Identify which cell holds the provided text, then report its [x, y] central coordinate. 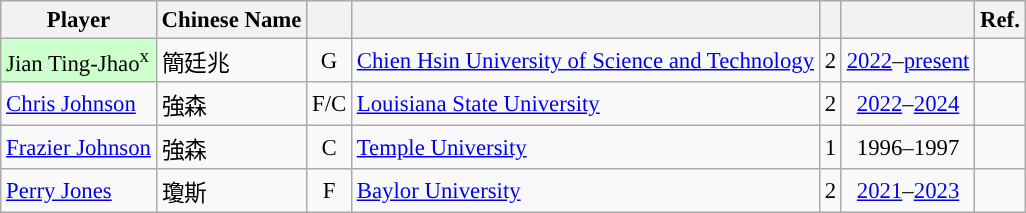
Perry Jones [78, 191]
1 [830, 148]
Frazier Johnson [78, 148]
C [330, 148]
1996–1997 [908, 148]
Player [78, 20]
Chien Hsin University of Science and Technology [585, 61]
2022–2024 [908, 104]
Chris Johnson [78, 104]
Temple University [585, 148]
簡廷兆 [231, 61]
F/C [330, 104]
瓊斯 [231, 191]
Louisiana State University [585, 104]
Baylor University [585, 191]
Chinese Name [231, 20]
F [330, 191]
2022–present [908, 61]
2021–2023 [908, 191]
Ref. [1000, 20]
Jian Ting-Jhaox [78, 61]
G [330, 61]
